Detect which cell encompasses the target text, then output its [X, Y] center coordinate. 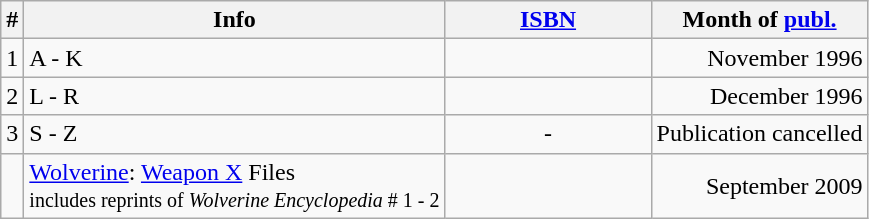
3 [12, 134]
ISBN [548, 20]
Info [234, 20]
November 1996 [760, 58]
L - R [234, 96]
Publication cancelled [760, 134]
Month of publ. [760, 20]
2 [12, 96]
A - K [234, 58]
Wolverine: Weapon X Filesincludes reprints of Wolverine Encyclopedia # 1 - 2 [234, 186]
S - Z [234, 134]
- [548, 134]
September 2009 [760, 186]
# [12, 20]
December 1996 [760, 96]
1 [12, 58]
